For the text-containing cell, return its midpoint in [X, Y] coordinate format. 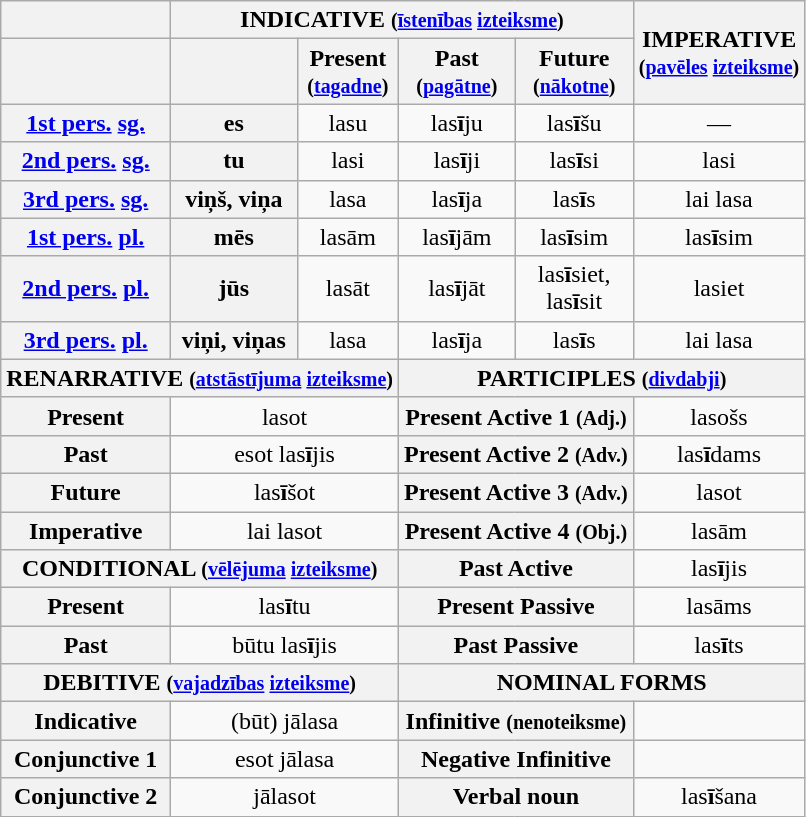
Past Active [516, 569]
lasījāt [458, 288]
Future [86, 492]
lasīdams [719, 454]
DEBITIVE (vajadzības izteiksme) [200, 683]
lasīji [458, 161]
Present Active 4 (Obj.) [516, 531]
Present Active 3 (Adv.) [516, 492]
NOMINAL FORMS [602, 683]
(būt) jālasa [285, 721]
IMPERATIVE(pavēles izteiksme) [719, 52]
lasījis [719, 569]
viņi, viņas [234, 340]
lasīsiet,lasīsit [574, 288]
mēs [234, 237]
Present Active 1 (Adj.) [516, 416]
Present(tagadne) [348, 72]
lasīsi [574, 161]
lasīšana [719, 797]
Verbal noun [516, 797]
3rd pers. sg. [86, 199]
Conjunctive 1 [86, 759]
Negative Infinitive [516, 759]
lasāt [348, 288]
Past Passive [516, 645]
esot jālasa [285, 759]
Present Active 2 (Adv.) [516, 454]
es [234, 123]
lasīšot [285, 492]
PARTICIPLES (divdabji) [602, 378]
būtu lasījis [285, 645]
3rd pers. pl. [86, 340]
jūs [234, 288]
Future(nākotne) [574, 72]
Conjunctive 2 [86, 797]
1st pers. sg. [86, 123]
lasīju [458, 123]
RENARRATIVE (atstāstījuma izteiksme) [200, 378]
lasiet [719, 288]
lai lasot [285, 531]
lasītu [285, 607]
Imperative [86, 531]
tu [234, 161]
Present Passive [516, 607]
Indicative [86, 721]
lasījām [458, 237]
esot lasījis [285, 454]
Infinitive (nenoteiksme) [516, 721]
1st pers. pl. [86, 237]
lasīts [719, 645]
2nd pers. sg. [86, 161]
lasošs [719, 416]
CONDITIONAL (vēlējuma izteiksme) [200, 569]
lasīšu [574, 123]
INDICATIVE (īstenības izteiksme) [402, 20]
viņš, viņa [234, 199]
lasu [348, 123]
— [719, 123]
jālasot [285, 797]
lasāms [719, 607]
2nd pers. pl. [86, 288]
Past(pagātne) [458, 72]
